Detect which cell encompasses the target text, then output its [x, y] center coordinate. 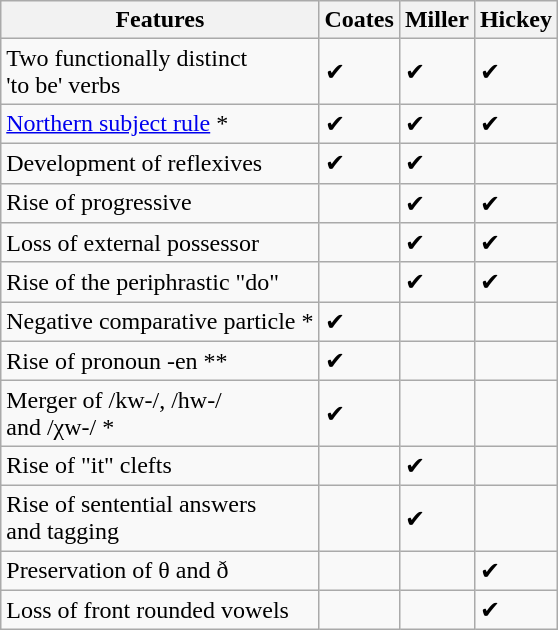
Loss of external possessor [160, 243]
Negative comparative particle * [160, 322]
Northern subject rule * [160, 124]
Rise of "it" clefts [160, 466]
Coates [359, 20]
Rise of progressive [160, 203]
Development of reflexives [160, 163]
Features [160, 20]
Two functionally distinct'to be' verbs [160, 72]
Merger of /kw-/, /hw-/ and /χw-/ * [160, 414]
Preservation of θ and ð [160, 570]
Rise of the periphrastic "do" [160, 282]
Hickey [516, 20]
Miller [436, 20]
Rise of sentential answers and tagging [160, 518]
Loss of front rounded vowels [160, 610]
Rise of pronoun -en ** [160, 361]
